Return (x, y) of the center of cell containing provided text 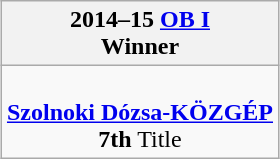
2014–15 OB IWinner (140, 34)
Szolnoki Dózsa-KÖZGÉP7th Title (140, 112)
